Search for the cell housing the specified text and yield its [X, Y] center coordinate. 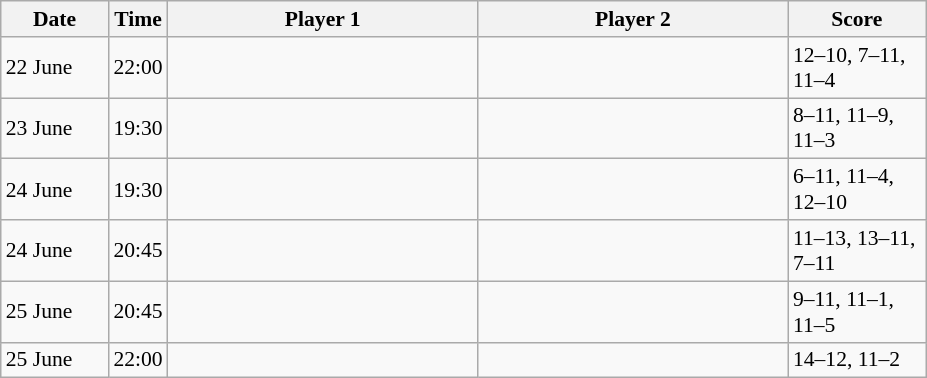
Score [857, 19]
14–12, 11–2 [857, 360]
Date [55, 19]
9–11, 11–1, 11–5 [857, 312]
23 June [55, 128]
22 June [55, 68]
11–13, 13–11, 7–11 [857, 250]
Time [138, 19]
8–11, 11–9, 11–3 [857, 128]
Player 1 [323, 19]
6–11, 11–4, 12–10 [857, 190]
Player 2 [633, 19]
12–10, 7–11, 11–4 [857, 68]
